Return (X, Y) of the center of cell containing provided text 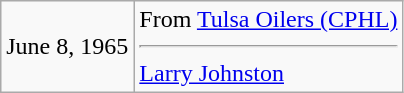
June 8, 1965 (68, 47)
From Tulsa Oilers (CPHL)Larry Johnston (268, 47)
